Locate the cell with the specified text and output its [x, y] center coordinate. 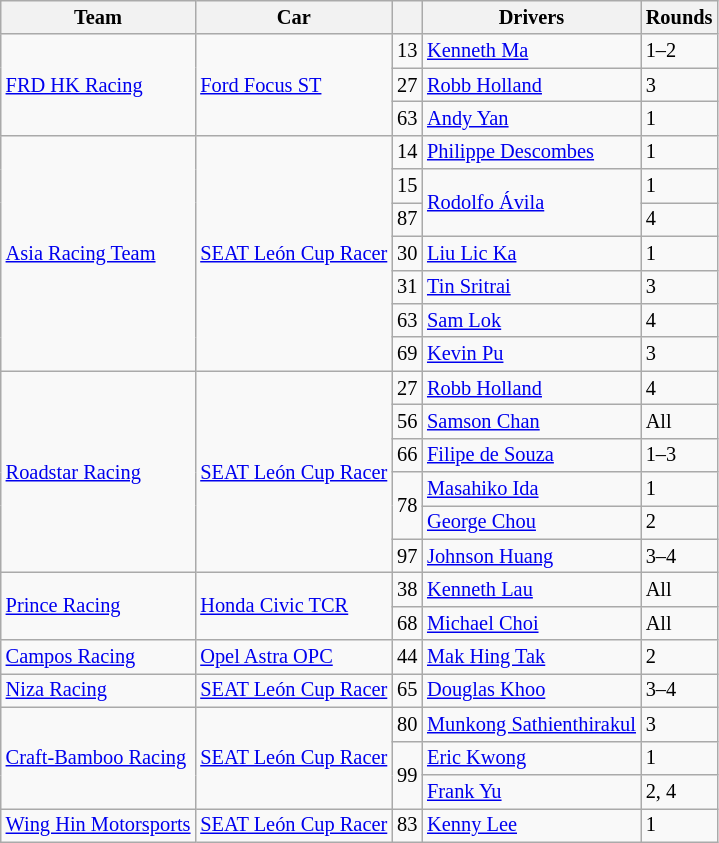
1–3 [680, 455]
87 [407, 219]
Niza Racing [98, 690]
Johnson Huang [532, 556]
Andy Yan [532, 118]
66 [407, 455]
56 [407, 421]
Rodolfo Ávila [532, 202]
Roadstar Racing [98, 472]
Asia Racing Team [98, 253]
Munkong Sathienthirakul [532, 724]
Philippe Descombes [532, 152]
Kenny Lee [532, 825]
Drivers [532, 17]
30 [407, 253]
99 [407, 774]
Prince Racing [98, 606]
38 [407, 589]
Honda Civic TCR [294, 606]
65 [407, 690]
69 [407, 354]
80 [407, 724]
15 [407, 186]
Masahiko Ida [532, 489]
Car [294, 17]
Frank Yu [532, 791]
Team [98, 17]
Kenneth Ma [532, 51]
Campos Racing [98, 657]
2, 4 [680, 791]
Kevin Pu [532, 354]
97 [407, 556]
Filipe de Souza [532, 455]
Tin Sritrai [532, 287]
Sam Lok [532, 320]
Kenneth Lau [532, 589]
Craft-Bamboo Racing [98, 758]
1–2 [680, 51]
83 [407, 825]
Samson Chan [532, 421]
Opel Astra OPC [294, 657]
Douglas Khoo [532, 690]
Mak Hing Tak [532, 657]
FRD HK Racing [98, 84]
13 [407, 51]
68 [407, 623]
44 [407, 657]
Eric Kwong [532, 758]
Wing Hin Motorsports [98, 825]
Michael Choi [532, 623]
14 [407, 152]
George Chou [532, 522]
Liu Lic Ka [532, 253]
31 [407, 287]
78 [407, 506]
Rounds [680, 17]
Ford Focus ST [294, 84]
